Find where the given text appears and provide that cell's center as (X, Y) coordinate. 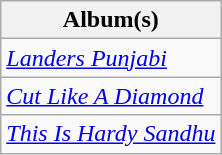
Landers Punjabi (111, 58)
Album(s) (111, 20)
Cut Like A Diamond (111, 96)
This Is Hardy Sandhu (111, 134)
